Extract the [X, Y] coordinate from the center of the cell holding the provided text.  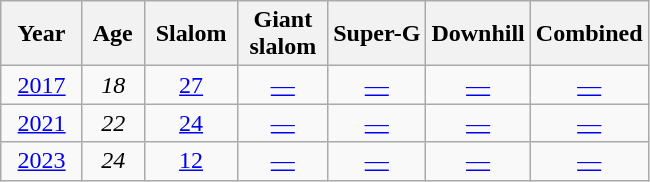
2023 [42, 161]
Year [42, 34]
12 [191, 161]
22 [113, 123]
Downhill [478, 34]
18 [113, 85]
Slalom [191, 34]
Super-G [377, 34]
27 [191, 85]
2021 [42, 123]
Combined [589, 34]
Giant slalom [283, 34]
2017 [42, 85]
Age [113, 34]
